For the text-containing cell, return its midpoint in (X, Y) coordinate format. 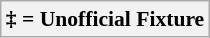
‡ = Unofficial Fixture (105, 19)
